Return the (X, Y) coordinate for the center point of the cell that contains the specified text.  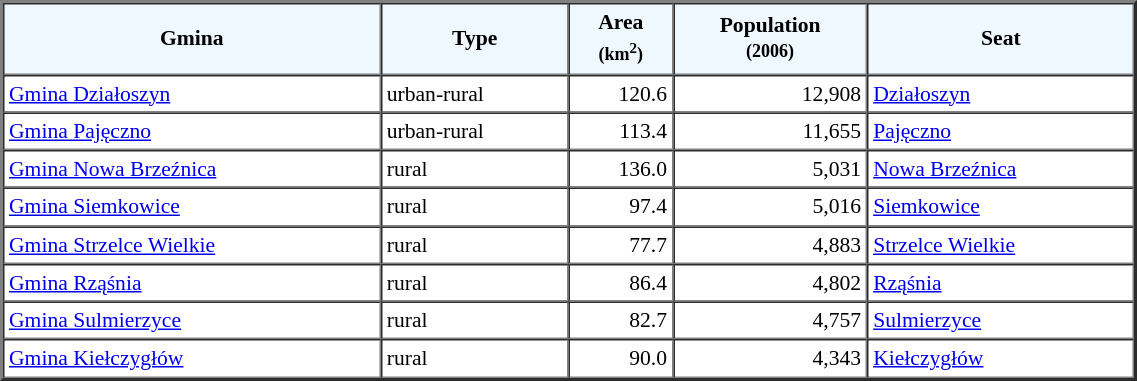
4,757 (770, 321)
Kiełczygłów (1000, 359)
4,802 (770, 283)
113.4 (621, 131)
Działoszyn (1000, 93)
77.7 (621, 245)
Nowa Brzeźnica (1000, 169)
Type (475, 38)
4,883 (770, 245)
Strzelce Wielkie (1000, 245)
4,343 (770, 359)
Gmina Sulmierzyce (192, 321)
Siemkowice (1000, 207)
120.6 (621, 93)
Gmina (192, 38)
Gmina Działoszyn (192, 93)
12,908 (770, 93)
Population(2006) (770, 38)
Gmina Nowa Brzeźnica (192, 169)
Gmina Siemkowice (192, 207)
82.7 (621, 321)
Area(km2) (621, 38)
Gmina Kiełczygłów (192, 359)
97.4 (621, 207)
Sulmierzyce (1000, 321)
11,655 (770, 131)
136.0 (621, 169)
5,031 (770, 169)
90.0 (621, 359)
5,016 (770, 207)
Gmina Strzelce Wielkie (192, 245)
Gmina Rząśnia (192, 283)
Seat (1000, 38)
86.4 (621, 283)
Pajęczno (1000, 131)
Rząśnia (1000, 283)
Gmina Pajęczno (192, 131)
